Capture the cell that displays the provided text and extract its [X, Y] central coordinate. 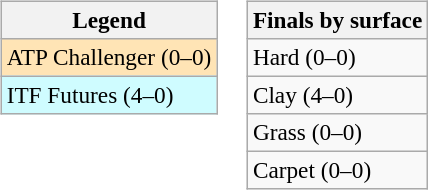
Grass (0–0) [337, 133]
ATP Challenger (0–0) [108, 57]
ITF Futures (4–0) [108, 95]
Legend [108, 20]
Hard (0–0) [337, 57]
Clay (4–0) [337, 95]
Finals by surface [337, 20]
Carpet (0–0) [337, 171]
